Locate the cell with the specified text and output its (X, Y) center coordinate. 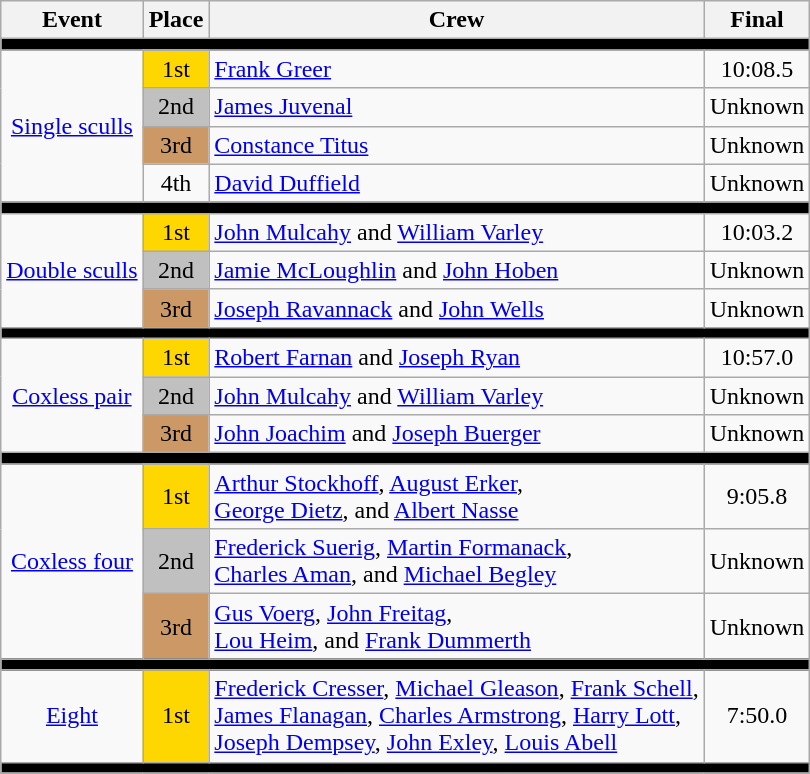
Coxless four (72, 562)
Event (72, 20)
Robert Farnan and Joseph Ryan (456, 357)
Final (757, 20)
10:03.2 (757, 232)
James Juvenal (456, 107)
9:05.8 (757, 496)
Gus Voerg, John Freitag, Lou Heim, and Frank Dummerth (456, 626)
Double sculls (72, 270)
Constance Titus (456, 145)
Frank Greer (456, 69)
7:50.0 (757, 716)
Frederick Cresser, Michael Gleason, Frank Schell, James Flanagan, Charles Armstrong, Harry Lott, Joseph Dempsey, John Exley, Louis Abell (456, 716)
Eight (72, 716)
Crew (456, 20)
Place (176, 20)
Joseph Ravannack and John Wells (456, 308)
David Duffield (456, 183)
Arthur Stockhoff, August Erker, George Dietz, and Albert Nasse (456, 496)
John Joachim and Joseph Buerger (456, 434)
Frederick Suerig, Martin Formanack, Charles Aman, and Michael Begley (456, 562)
Jamie McLoughlin and John Hoben (456, 270)
10:08.5 (757, 69)
4th (176, 183)
Coxless pair (72, 395)
10:57.0 (757, 357)
Single sculls (72, 126)
